Return (x, y) of the center of cell containing provided text 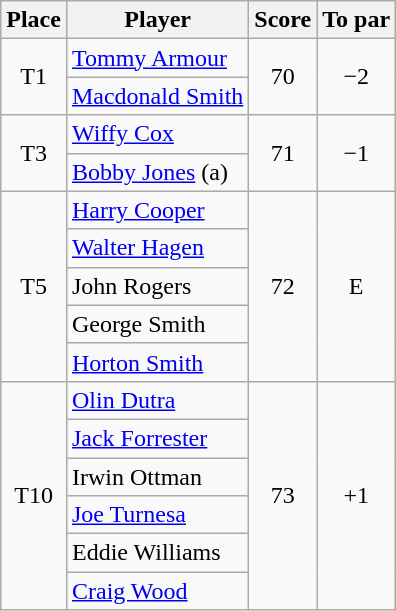
−2 (356, 77)
Macdonald Smith (157, 96)
George Smith (157, 324)
To par (356, 20)
Irwin Ottman (157, 477)
72 (283, 286)
+1 (356, 495)
Horton Smith (157, 362)
T1 (34, 77)
Craig Wood (157, 591)
73 (283, 495)
Jack Forrester (157, 438)
Tommy Armour (157, 58)
E (356, 286)
T5 (34, 286)
Joe Turnesa (157, 515)
T3 (34, 153)
Place (34, 20)
Bobby Jones (a) (157, 172)
Wiffy Cox (157, 134)
Player (157, 20)
71 (283, 153)
−1 (356, 153)
Eddie Williams (157, 553)
T10 (34, 495)
Walter Hagen (157, 248)
Olin Dutra (157, 400)
70 (283, 77)
John Rogers (157, 286)
Harry Cooper (157, 210)
Score (283, 20)
